Extract the (X, Y) coordinate from the center of the cell holding the provided text.  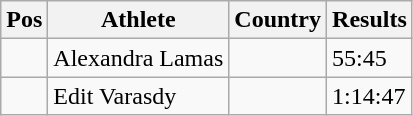
Edit Varasdy (138, 96)
Country (278, 20)
Athlete (138, 20)
Alexandra Lamas (138, 58)
Pos (24, 20)
55:45 (370, 58)
1:14:47 (370, 96)
Results (370, 20)
